For the text-containing cell, return its midpoint in [x, y] coordinate format. 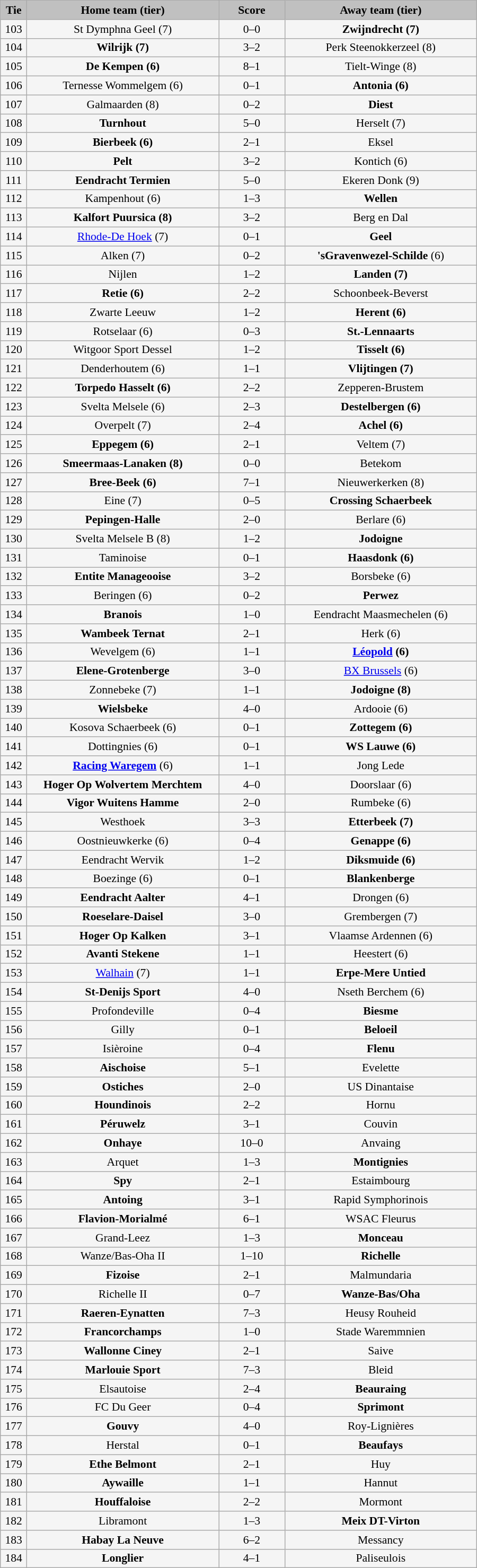
110 [14, 161]
174 [14, 1370]
179 [14, 1464]
Svelta Melsele (6) [123, 407]
FC Du Geer [123, 1407]
Elene-Grotenberge [123, 671]
De Kempen (6) [123, 67]
173 [14, 1351]
Nijlen [123, 275]
Fizoise [123, 1275]
Westhoek [123, 822]
Elsautoise [123, 1389]
Torpedo Hasselt (6) [123, 388]
Herent (6) [381, 312]
Antoing [123, 1200]
Zottegem (6) [381, 728]
Spy [123, 1181]
Houffaloise [123, 1502]
143 [14, 785]
8–1 [252, 67]
Jodoigne [381, 539]
108 [14, 124]
Kampenhout (6) [123, 199]
112 [14, 199]
Taminoise [123, 558]
Boezinge (6) [123, 879]
Wevelgem (6) [123, 652]
149 [14, 898]
151 [14, 936]
Beringen (6) [123, 596]
105 [14, 67]
Meix DT-Virton [381, 1521]
Rapid Symphorinois [381, 1200]
118 [14, 312]
Diest [381, 104]
Racing Waregem (6) [123, 765]
Herselt (7) [381, 124]
Rotselaar (6) [123, 331]
Eendracht Wervik [123, 860]
Messancy [381, 1540]
Wellen [381, 199]
170 [14, 1294]
Entite Manageooise [123, 577]
St.-Lennaarts [381, 331]
123 [14, 407]
7–1 [252, 482]
Arquet [123, 1162]
Haasdonk (6) [381, 558]
Achel (6) [381, 426]
141 [14, 747]
152 [14, 954]
Veltem (7) [381, 445]
Jodoigne (8) [381, 690]
Score [252, 10]
St Dymphna Geel (7) [123, 29]
177 [14, 1426]
Herk (6) [381, 633]
Berg en Dal [381, 218]
Biesme [381, 1011]
106 [14, 86]
116 [14, 275]
114 [14, 237]
150 [14, 917]
Galmaarden (8) [123, 104]
Flavion-Morialmé [123, 1219]
Betekom [381, 463]
US Dinantaise [381, 1087]
Grembergen (7) [381, 917]
2–3 [252, 407]
Hoger Op Wolvertem Merchtem [123, 785]
Schoonbeek-Beverst [381, 294]
137 [14, 671]
Crossing Schaerbeek [381, 501]
183 [14, 1540]
139 [14, 709]
Perk Steenokkerzeel (8) [381, 48]
Svelta Melsele B (8) [123, 539]
Rumbeke (6) [381, 803]
Eppegem (6) [123, 445]
Away team (tier) [381, 10]
168 [14, 1256]
Pelt [123, 161]
Ternesse Wommelgem (6) [123, 86]
0–3 [252, 331]
6–1 [252, 1219]
Erpe-Mere Untied [381, 973]
Rhode-De Hoek (7) [123, 237]
Péruwelz [123, 1124]
Antonia (6) [381, 86]
Roy-Lignières [381, 1426]
162 [14, 1143]
167 [14, 1238]
147 [14, 860]
Richelle II [123, 1294]
104 [14, 48]
Herstal [123, 1446]
Zepperen-Brustem [381, 388]
Dottingnies (6) [123, 747]
0–7 [252, 1294]
Stade Waremmnien [381, 1332]
Kalfort Puursica (8) [123, 218]
Ekeren Donk (9) [381, 180]
Beaufays [381, 1446]
Kosova Schaerbeek (6) [123, 728]
Bierbeek (6) [123, 143]
Hornu [381, 1105]
178 [14, 1446]
134 [14, 614]
Zonnebeke (7) [123, 690]
140 [14, 728]
107 [14, 104]
155 [14, 1011]
WS Lauwe (6) [381, 747]
Doorslaar (6) [381, 785]
163 [14, 1162]
182 [14, 1521]
Denderhoutem (6) [123, 369]
Léopold (6) [381, 652]
Hannut [381, 1483]
Pepingen-Halle [123, 520]
Wanze/Bas-Oha II [123, 1256]
127 [14, 482]
176 [14, 1407]
Retie (6) [123, 294]
Onhaye [123, 1143]
3–3 [252, 822]
Paliseulois [381, 1558]
Eine (7) [123, 501]
Richelle [381, 1256]
121 [14, 369]
145 [14, 822]
Longlier [123, 1558]
Nieuwerkerken (8) [381, 482]
Perwez [381, 596]
133 [14, 596]
Libramont [123, 1521]
Branois [123, 614]
Berlare (6) [381, 520]
Anvaing [381, 1143]
Raeren-Eynatten [123, 1313]
Malmundaria [381, 1275]
Estaimbourg [381, 1181]
157 [14, 1049]
124 [14, 426]
Witgoor Sport Dessel [123, 350]
126 [14, 463]
BX Brussels (6) [381, 671]
Montignies [381, 1162]
Marlouie Sport [123, 1370]
Wallonne Ciney [123, 1351]
131 [14, 558]
Eendracht Maasmechelen (6) [381, 614]
Wilrijk (7) [123, 48]
125 [14, 445]
Ardooie (6) [381, 709]
Eendracht Termien [123, 180]
128 [14, 501]
117 [14, 294]
122 [14, 388]
Heestert (6) [381, 954]
Francorchamps [123, 1332]
142 [14, 765]
115 [14, 256]
156 [14, 1030]
171 [14, 1313]
Destelbergen (6) [381, 407]
1–10 [252, 1256]
Home team (tier) [123, 10]
Wambeek Ternat [123, 633]
146 [14, 841]
Flenu [381, 1049]
'sGravenwezel-Schilde (6) [381, 256]
Saive [381, 1351]
Kontich (6) [381, 161]
Aywaille [123, 1483]
Borsbeke (6) [381, 577]
113 [14, 218]
180 [14, 1483]
Roeselare-Daisel [123, 917]
Walhain (7) [123, 973]
148 [14, 879]
Vlijtingen (7) [381, 369]
132 [14, 577]
Ethe Belmont [123, 1464]
111 [14, 180]
WSAC Fleurus [381, 1219]
Monceau [381, 1238]
Evelette [381, 1068]
119 [14, 331]
Wielsbeke [123, 709]
St-Denijs Sport [123, 992]
5–1 [252, 1068]
Beauraing [381, 1389]
161 [14, 1124]
Beloeil [381, 1030]
154 [14, 992]
Bleid [381, 1370]
Zwijndrecht (7) [381, 29]
169 [14, 1275]
Bree-Beek (6) [123, 482]
Gouvy [123, 1426]
Habay La Neuve [123, 1540]
Hoger Op Kalken [123, 936]
Geel [381, 237]
Drongen (6) [381, 898]
Avanti Stekene [123, 954]
164 [14, 1181]
Zwarte Leeuw [123, 312]
Etterbeek (7) [381, 822]
Huy [381, 1464]
Landen (7) [381, 275]
Oostnieuwkerke (6) [123, 841]
Wanze-Bas/Oha [381, 1294]
153 [14, 973]
136 [14, 652]
Heusy Rouheid [381, 1313]
Alken (7) [123, 256]
159 [14, 1087]
Gilly [123, 1030]
181 [14, 1502]
175 [14, 1389]
Ostiches [123, 1087]
Vigor Wuitens Hamme [123, 803]
Eendracht Aalter [123, 898]
160 [14, 1105]
Grand-Leez [123, 1238]
138 [14, 690]
Eksel [381, 143]
Mormont [381, 1502]
Diksmuide (6) [381, 860]
130 [14, 539]
184 [14, 1558]
Genappe (6) [381, 841]
109 [14, 143]
166 [14, 1219]
103 [14, 29]
Turnhout [123, 124]
Tielt-Winge (8) [381, 67]
Overpelt (7) [123, 426]
158 [14, 1068]
Aischoise [123, 1068]
Tie [14, 10]
129 [14, 520]
Smeermaas-Lanaken (8) [123, 463]
10–0 [252, 1143]
120 [14, 350]
Vlaamse Ardennen (6) [381, 936]
6–2 [252, 1540]
Blankenberge [381, 879]
Isièroine [123, 1049]
135 [14, 633]
165 [14, 1200]
Nseth Berchem (6) [381, 992]
0–5 [252, 501]
Sprimont [381, 1407]
Jong Lede [381, 765]
144 [14, 803]
172 [14, 1332]
Houndinois [123, 1105]
Tisselt (6) [381, 350]
Couvin [381, 1124]
Profondeville [123, 1011]
